For the text-containing cell, return its midpoint in (X, Y) coordinate format. 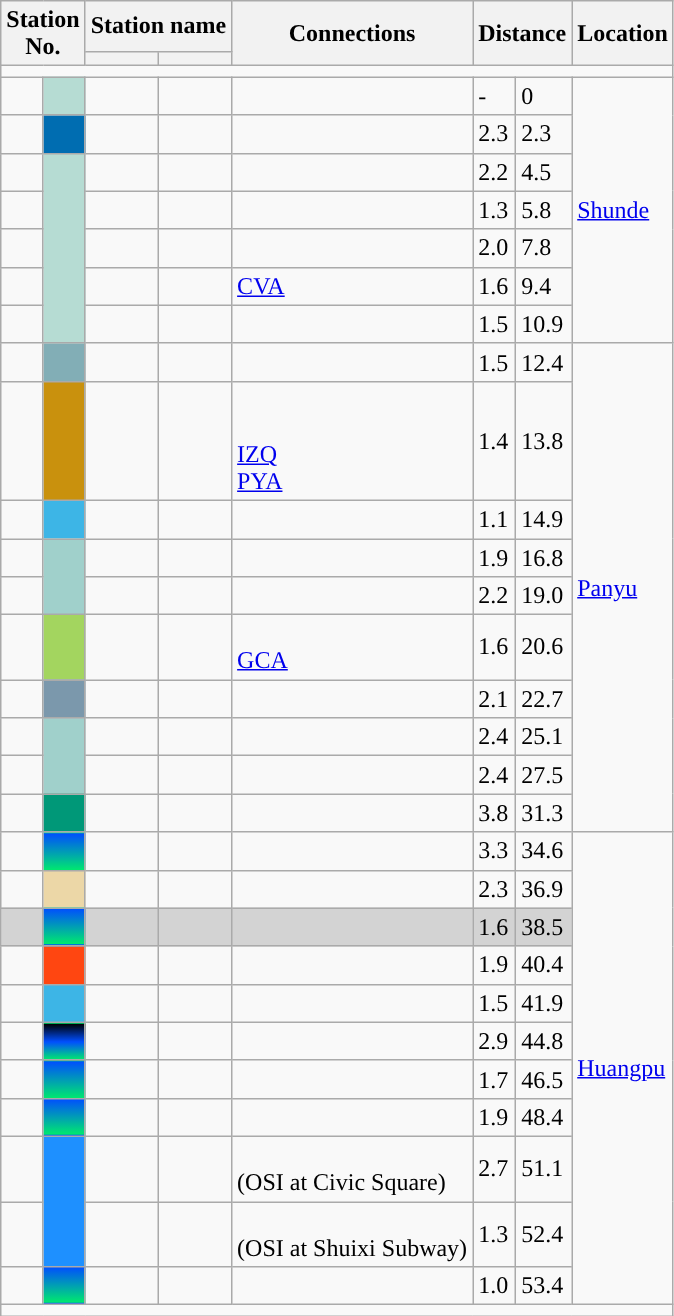
44.8 (544, 1041)
13.8 (544, 440)
9.4 (544, 286)
22.7 (544, 699)
0 (544, 96)
Distance (522, 34)
GCA (352, 648)
Station name (158, 26)
Shunde (623, 210)
5.8 (544, 210)
41.9 (544, 1003)
1.7 (494, 1079)
25.1 (544, 737)
20.6 (544, 648)
10.9 (544, 324)
51.1 (544, 1168)
1.0 (494, 1286)
40.4 (544, 965)
(OSI at Civic Square) (352, 1168)
2.1 (494, 699)
7.8 (544, 248)
46.5 (544, 1079)
16.8 (544, 557)
Connections (352, 34)
3.3 (494, 851)
StationNo. (43, 34)
14.9 (544, 519)
12.4 (544, 362)
2.7 (494, 1168)
1.1 (494, 519)
3.8 (494, 813)
4.5 (544, 172)
CVA (352, 286)
31.3 (544, 813)
2.9 (494, 1041)
48.4 (544, 1117)
Panyu (623, 588)
Huangpu (623, 1068)
Location (623, 34)
34.6 (544, 851)
53.4 (544, 1286)
IZQ PYA (352, 440)
38.5 (544, 927)
1.4 (494, 440)
2.0 (494, 248)
27.5 (544, 775)
36.9 (544, 889)
19.0 (544, 596)
- (494, 96)
(OSI at Shuixi Subway) (352, 1234)
52.4 (544, 1234)
